For the text-containing cell, return its midpoint in (X, Y) coordinate format. 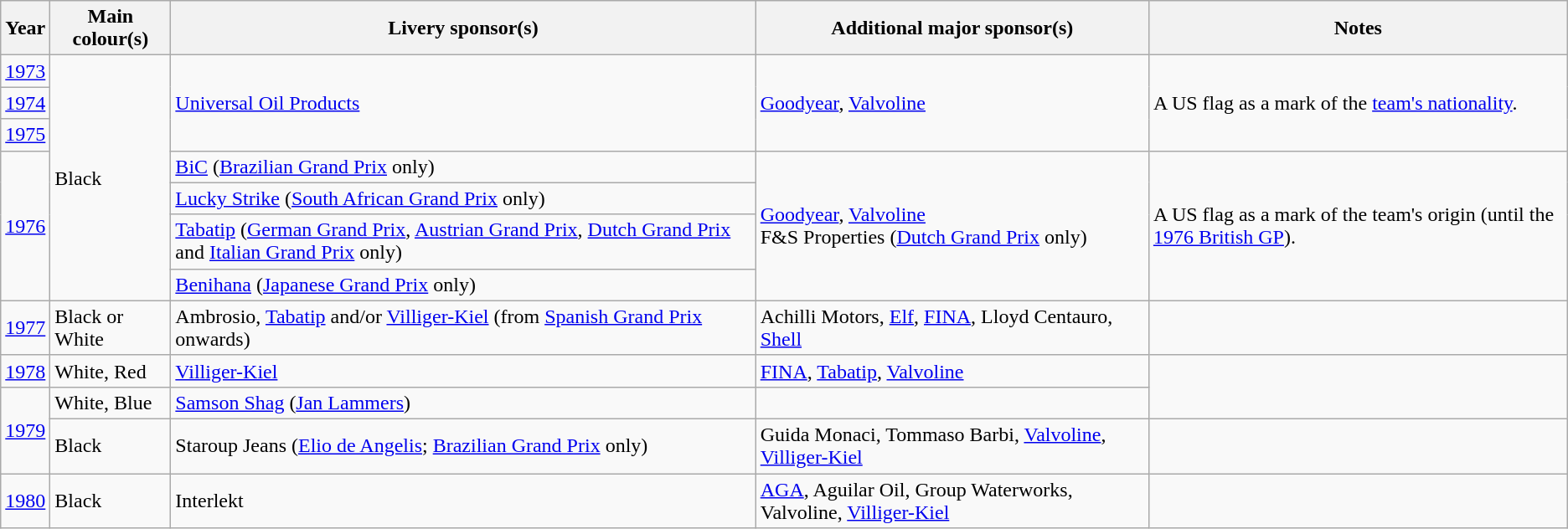
Staroup Jeans (Elio de Angelis; Brazilian Grand Prix only) (463, 445)
Black or White (111, 328)
Villiger-Kiel (463, 371)
White, Blue (111, 403)
AGA, Aguilar Oil, Group Waterworks, Valvoline, Villiger-Kiel (952, 501)
Achilli Motors, Elf, FINA, Lloyd Centauro, Shell (952, 328)
1979 (25, 430)
1974 (25, 103)
Additional major sponsor(s) (952, 28)
White, Red (111, 371)
BiC (Brazilian Grand Prix only) (463, 167)
Universal Oil Products (463, 103)
1976 (25, 226)
Benihana (Japanese Grand Prix only) (463, 285)
Tabatip (German Grand Prix, Austrian Grand Prix, Dutch Grand Prix and Italian Grand Prix only) (463, 241)
Interlekt (463, 501)
1973 (25, 71)
1975 (25, 135)
Lucky Strike (South African Grand Prix only) (463, 198)
A US flag as a mark of the team's nationality. (1358, 103)
Samson Shag (Jan Lammers) (463, 403)
Ambrosio, Tabatip and/or Villiger-Kiel (from Spanish Grand Prix onwards) (463, 328)
Livery sponsor(s) (463, 28)
Goodyear, ValvolineF&S Properties (Dutch Grand Prix only) (952, 226)
FINA, Tabatip, Valvoline (952, 371)
Notes (1358, 28)
1978 (25, 371)
Guida Monaci, Tommaso Barbi, Valvoline, Villiger-Kiel (952, 445)
Goodyear, Valvoline (952, 103)
1977 (25, 328)
A US flag as a mark of the team's origin (until the 1976 British GP). (1358, 226)
Year (25, 28)
Main colour(s) (111, 28)
1980 (25, 501)
